Extract the (x, y) coordinate from the center of the cell holding the provided text.  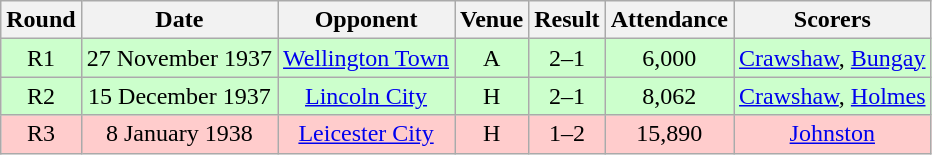
A (492, 58)
R1 (41, 58)
15 December 1937 (179, 96)
Scorers (832, 20)
15,890 (669, 134)
27 November 1937 (179, 58)
Date (179, 20)
Attendance (669, 20)
R3 (41, 134)
Leicester City (366, 134)
Round (41, 20)
Lincoln City (366, 96)
Crawshaw, Bungay (832, 58)
8,062 (669, 96)
R2 (41, 96)
Venue (492, 20)
8 January 1938 (179, 134)
6,000 (669, 58)
1–2 (567, 134)
Johnston (832, 134)
Opponent (366, 20)
Wellington Town (366, 58)
Result (567, 20)
Crawshaw, Holmes (832, 96)
